Locate the cell with the specified text and output its [x, y] center coordinate. 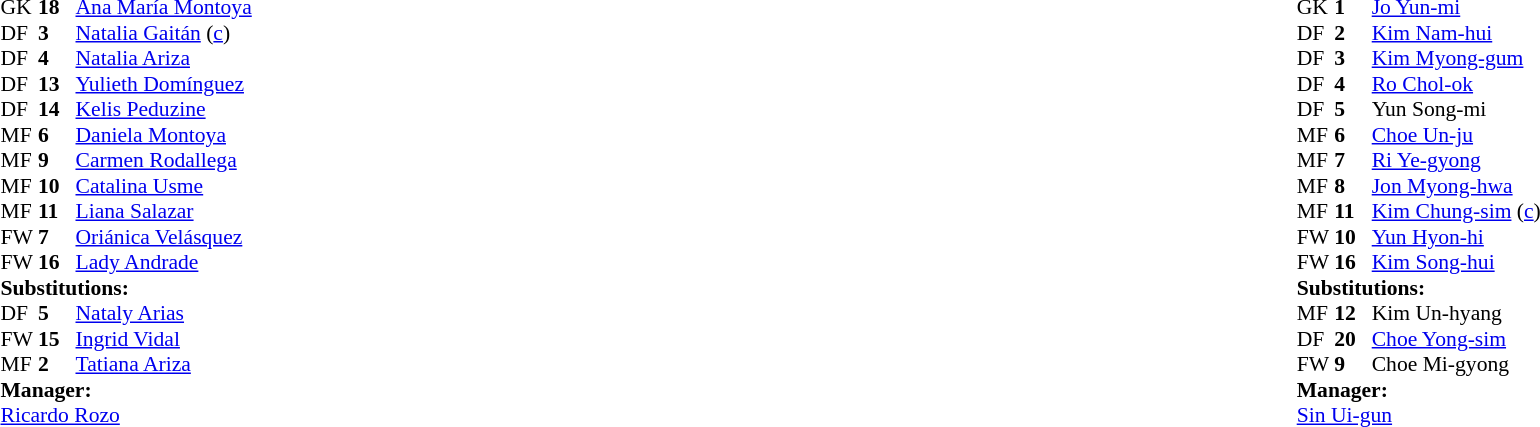
Carmen Rodallega [164, 161]
Liana Salazar [164, 211]
12 [1353, 313]
Natalia Gaitán (c) [164, 33]
Nataly Arias [164, 313]
8 [1353, 186]
14 [57, 109]
Tatiana Ariza [164, 365]
Natalia Ariza [164, 59]
Lady Andrade [164, 263]
13 [57, 84]
Substitutions: [126, 288]
Yulieth Domínguez [164, 84]
15 [57, 339]
Daniela Montoya [164, 135]
Oriánica Velásquez [164, 237]
20 [1353, 339]
Catalina Usme [164, 186]
Ingrid Vidal [164, 339]
Kelis Peduzine [164, 109]
Manager: [126, 390]
